Find where the given text appears and provide that cell's center as [X, Y] coordinate. 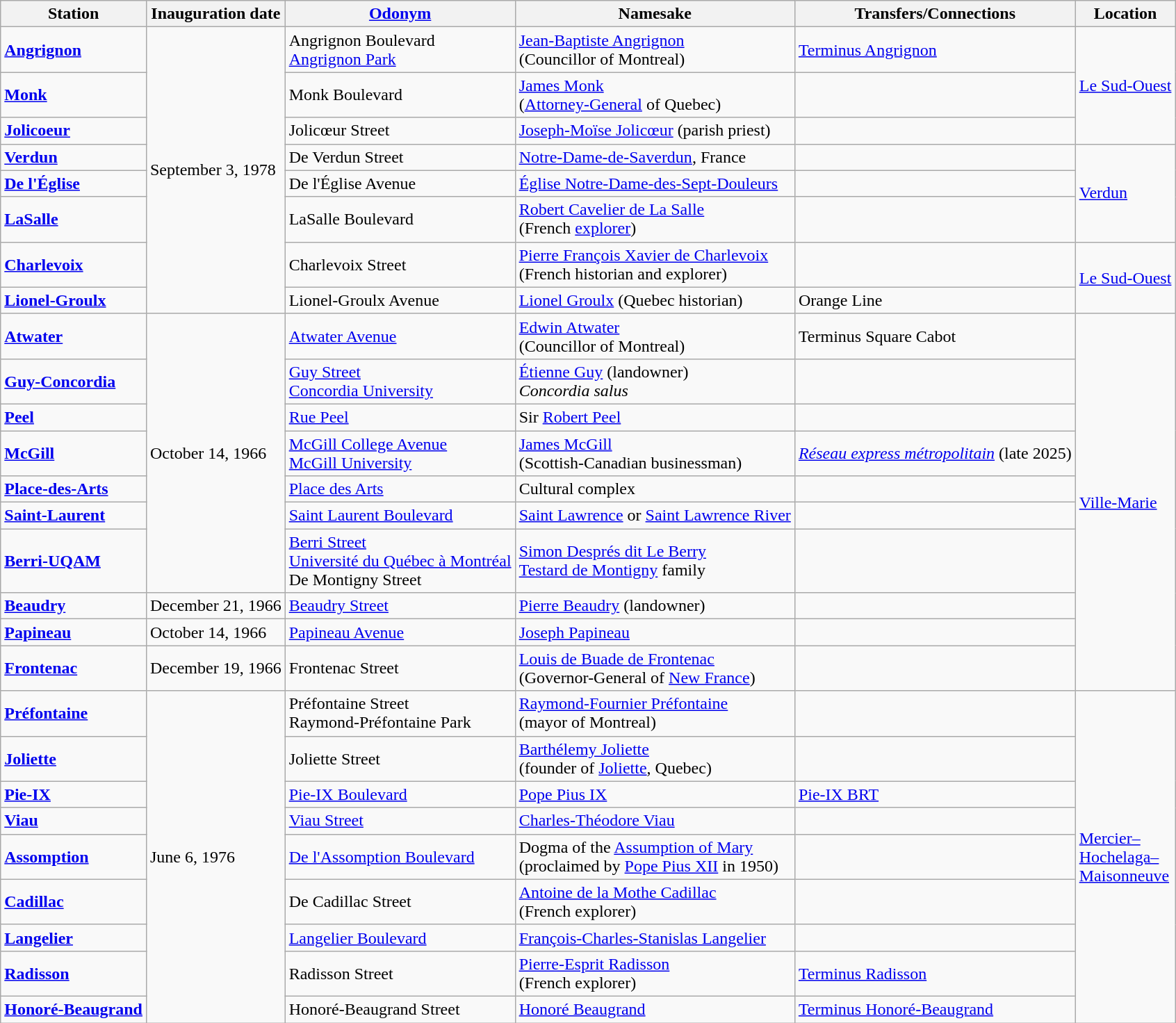
Joseph Papineau [655, 632]
De Cadillac Street [400, 902]
Préfontaine [74, 713]
Cadillac [74, 902]
De l'Église Avenue [400, 183]
Louis de Buade de Frontenac (Governor-General of New France) [655, 669]
Étienne Guy (landowner)Concordia salus [655, 381]
Barthélemy Joliette (founder of Joliette, Quebec) [655, 759]
James McGill (Scottish-Canadian businessman) [655, 453]
Jolicœur Street [400, 131]
Robert Cavelier de La Salle (French explorer) [655, 220]
Réseau express métropolitain (late 2025) [935, 453]
Odonym [400, 14]
Viau Street [400, 821]
Guy Street Concordia University [400, 381]
Guy-Concordia [74, 381]
Pierre Beaudry (landowner) [655, 606]
Papineau Avenue [400, 632]
De l'Église [74, 183]
Assomption [74, 856]
Notre-Dame-de-Saverdun, France [655, 157]
Atwater [74, 336]
Raymond-Fournier Préfontaine (mayor of Montreal) [655, 713]
Viau [74, 821]
Pie-IX [74, 794]
Honoré-Beaugrand [74, 1009]
LaSalle [74, 220]
Angrignon Boulevard Angrignon Park [400, 50]
Monk [74, 95]
Simon Després dit Le Berry Testard de Montigny family [655, 561]
Saint Laurent Boulevard [400, 516]
Sir Robert Peel [655, 417]
De Verdun Street [400, 157]
Beaudry Street [400, 606]
LaSalle Boulevard [400, 220]
Orange Line [935, 300]
Radisson Street [400, 973]
Charlevoix [74, 264]
Pie-IX Boulevard [400, 794]
Pierre-Esprit Radisson (French explorer) [655, 973]
Edwin Atwater (Councillor of Montreal) [655, 336]
Joseph-Moïse Jolicœur (parish priest) [655, 131]
Rue Peel [400, 417]
Frontenac Street [400, 669]
Lionel Groulx (Quebec historian) [655, 300]
Terminus Square Cabot [935, 336]
Namesake [655, 14]
Monk Boulevard [400, 95]
Cultural complex [655, 489]
Préfontaine Street Raymond-Préfontaine Park [400, 713]
Saint-Laurent [74, 516]
Beaudry [74, 606]
Joliette [74, 759]
Transfers/Connections [935, 14]
Pierre François Xavier de Charlevoix (French historian and explorer) [655, 264]
Jolicoeur [74, 131]
Charles-Théodore Viau [655, 821]
Radisson [74, 973]
Berri-UQAM [74, 561]
Terminus Radisson [935, 973]
Atwater Avenue [400, 336]
Terminus Honoré-Beaugrand [935, 1009]
Lionel-Groulx Avenue [400, 300]
Joliette Street [400, 759]
Location [1125, 14]
December 21, 1966 [215, 606]
Langelier Boulevard [400, 938]
James Monk (Attorney-General of Quebec) [655, 95]
Jean-Baptiste Angrignon (Councillor of Montreal) [655, 50]
McGill College Avenue McGill University [400, 453]
December 19, 1966 [215, 669]
Pope Pius IX [655, 794]
Papineau [74, 632]
Dogma of the Assumption of Mary (proclaimed by Pope Pius XII in 1950) [655, 856]
Angrignon [74, 50]
Antoine de la Mothe Cadillac (French explorer) [655, 902]
Saint Lawrence or Saint Lawrence River [655, 516]
Pie-IX BRT [935, 794]
Berri StreetUniversité du Québec à Montréal De Montigny Street [400, 561]
Place des Arts [400, 489]
Ville-Marie [1125, 502]
Place-des-Arts [74, 489]
Charlevoix Street [400, 264]
De l'Assomption Boulevard [400, 856]
Terminus Angrignon [935, 50]
Frontenac [74, 669]
Lionel-Groulx [74, 300]
Honoré-Beaugrand Street [400, 1009]
Station [74, 14]
McGill [74, 453]
Mercier–Hochelaga–Maisonneuve [1125, 857]
Église Notre-Dame-des-Sept-Douleurs [655, 183]
Langelier [74, 938]
Peel [74, 417]
François-Charles-Stanislas Langelier [655, 938]
September 3, 1978 [215, 170]
Inauguration date [215, 14]
June 6, 1976 [215, 857]
Honoré Beaugrand [655, 1009]
